Locate the cell with the specified text and output its [x, y] center coordinate. 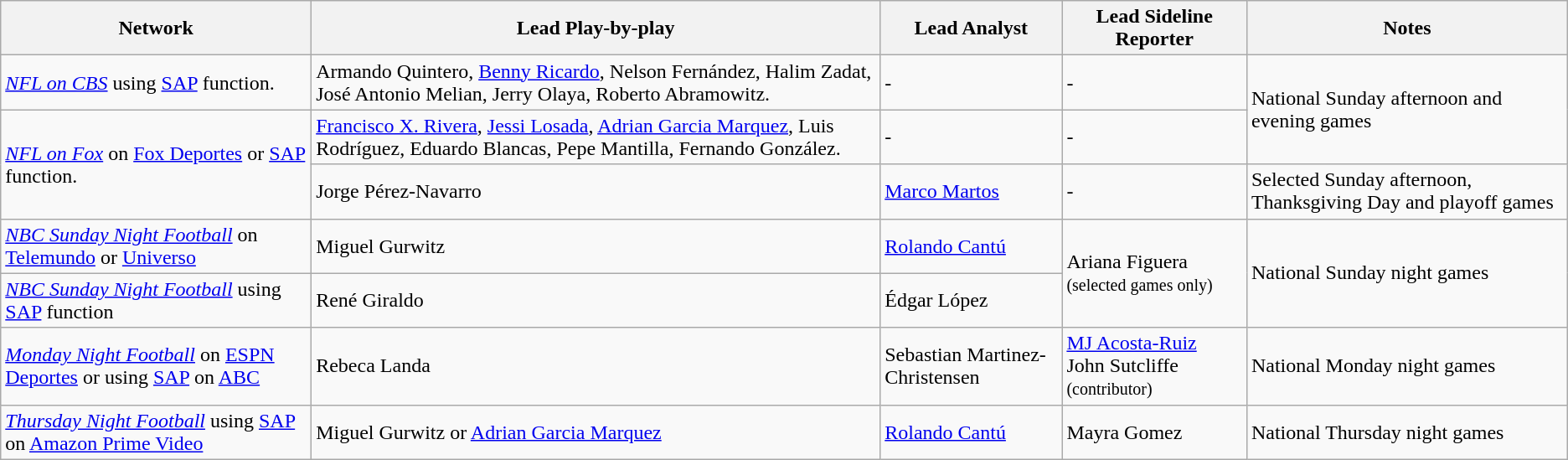
Mayra Gomez [1154, 432]
Lead Play-by-play [596, 28]
National Sunday afternoon and evening games [1407, 110]
NFL on CBS using SAP function. [156, 82]
Francisco X. Rivera, Jessi Losada, Adrian Garcia Marquez, Luis Rodríguez, Eduardo Blancas, Pepe Mantilla, Fernando González. [596, 137]
National Thursday night games [1407, 432]
René Giraldo [596, 300]
Sebastian Martinez-Christensen [972, 366]
Édgar López [972, 300]
NBC Sunday Night Football on Telemundo or Universo [156, 246]
Selected Sunday afternoon, Thanksgiving Day and playoff games [1407, 191]
Lead Sideline Reporter [1154, 28]
Marco Martos [972, 191]
MJ Acosta-RuizJohn Sutcliffe (contributor) [1154, 366]
Ariana Figuera (selected games only) [1154, 273]
NFL on Fox on Fox Deportes or SAP function. [156, 164]
Armando Quintero, Benny Ricardo, Nelson Fernández, Halim Zadat, José Antonio Melian, Jerry Olaya, Roberto Abramowitz. [596, 82]
Miguel Gurwitz or Adrian Garcia Marquez [596, 432]
Notes [1407, 28]
Monday Night Football on ESPN Deportes or using SAP on ABC [156, 366]
Lead Analyst [972, 28]
National Sunday night games [1407, 273]
NBC Sunday Night Football using SAP function [156, 300]
Jorge Pérez-Navarro [596, 191]
National Monday night games [1407, 366]
Miguel Gurwitz [596, 246]
Thursday Night Football using SAP on Amazon Prime Video [156, 432]
Network [156, 28]
Rebeca Landa [596, 366]
